Capture the cell that displays the provided text and extract its [x, y] central coordinate. 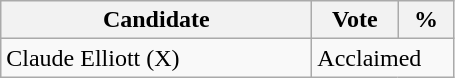
% [426, 20]
Vote [355, 20]
Acclaimed [383, 58]
Claude Elliott (X) [156, 58]
Candidate [156, 20]
